Locate the cell with the specified text and output its [x, y] center coordinate. 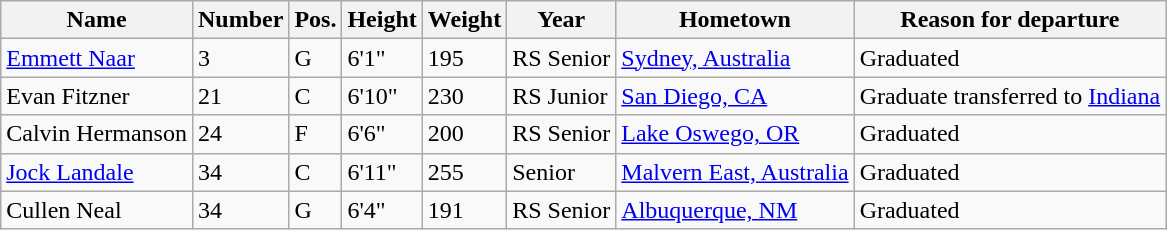
6'4" [382, 210]
191 [464, 210]
Reason for departure [1010, 20]
Jock Landale [97, 172]
Emmett Naar [97, 58]
Albuquerque, NM [735, 210]
Pos. [316, 20]
Graduate transferred to Indiana [1010, 96]
3 [240, 58]
Number [240, 20]
200 [464, 134]
Name [97, 20]
F [316, 134]
RS Junior [562, 96]
230 [464, 96]
Evan Fitzner [97, 96]
Senior [562, 172]
24 [240, 134]
Malvern East, Australia [735, 172]
San Diego, CA [735, 96]
21 [240, 96]
Year [562, 20]
Calvin Hermanson [97, 134]
Lake Oswego, OR [735, 134]
6'11" [382, 172]
Height [382, 20]
195 [464, 58]
Hometown [735, 20]
255 [464, 172]
Cullen Neal [97, 210]
6'10" [382, 96]
Sydney, Australia [735, 58]
6'6" [382, 134]
Weight [464, 20]
6'1" [382, 58]
